Identify which cell holds the provided text, then report its [X, Y] central coordinate. 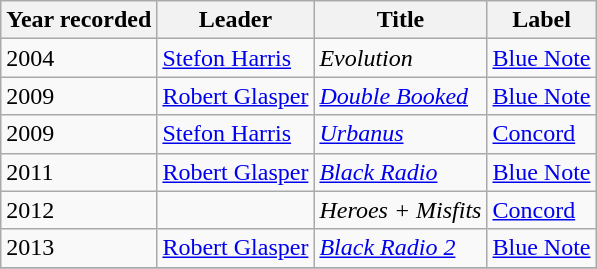
2013 [79, 248]
Label [542, 20]
2012 [79, 210]
Evolution [400, 58]
Double Booked [400, 96]
Black Radio 2 [400, 248]
Leader [236, 20]
Heroes + Misfits [400, 210]
Title [400, 20]
Black Radio [400, 172]
Urbanus [400, 134]
2004 [79, 58]
2011 [79, 172]
Year recorded [79, 20]
